Return the (x, y) coordinate for the center point of the cell that contains the specified text.  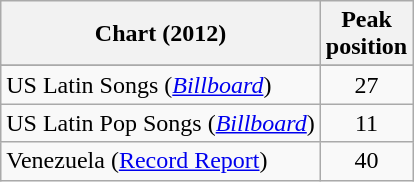
Venezuela (Record Report) (161, 161)
US Latin Songs (Billboard) (161, 85)
Chart (2012) (161, 34)
11 (366, 123)
27 (366, 85)
40 (366, 161)
Peakposition (366, 34)
US Latin Pop Songs (Billboard) (161, 123)
